From the cell containing the given text, extract its center point as [X, Y] coordinate. 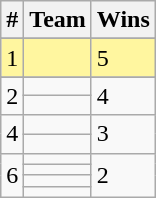
Team [58, 20]
# [12, 20]
1 [12, 58]
5 [123, 58]
3 [123, 134]
Wins [123, 20]
6 [12, 175]
